Detect which cell encompasses the target text, then output its (x, y) center coordinate. 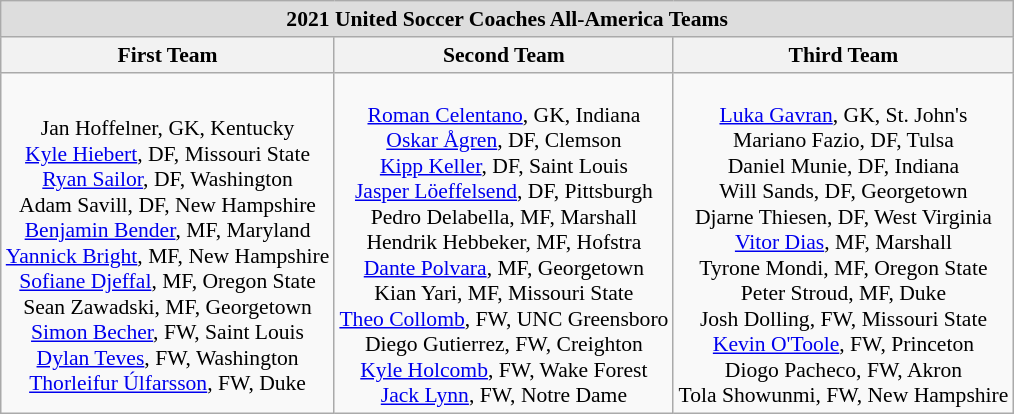
First Team (168, 55)
Second Team (504, 55)
2021 United Soccer Coaches All-America Teams (508, 19)
Third Team (843, 55)
